Identify which cell holds the provided text, then report its (x, y) central coordinate. 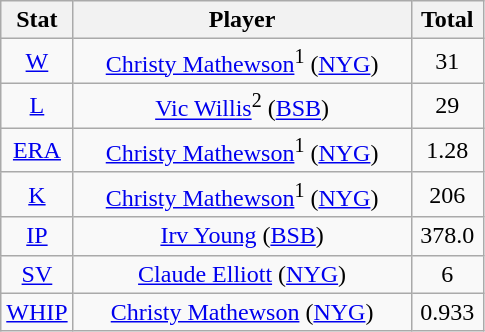
IP (37, 236)
29 (447, 106)
Player (242, 20)
ERA (37, 150)
K (37, 194)
31 (447, 62)
SV (37, 274)
0.933 (447, 312)
Total (447, 20)
1.28 (447, 150)
378.0 (447, 236)
Vic Willis2 (BSB) (242, 106)
206 (447, 194)
Claude Elliott (NYG) (242, 274)
Irv Young (BSB) (242, 236)
L (37, 106)
WHIP (37, 312)
6 (447, 274)
Christy Mathewson (NYG) (242, 312)
W (37, 62)
Stat (37, 20)
